Pinpoint the cell where the given text exists, returning its (X, Y) midpoint coordinate. 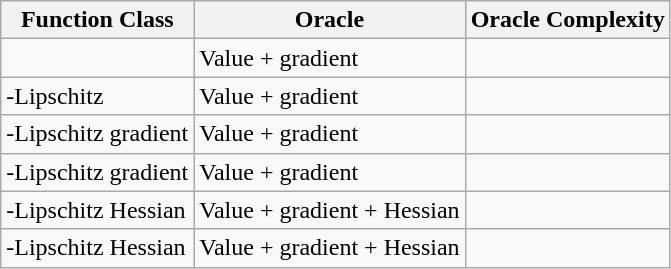
Oracle (330, 20)
-Lipschitz (98, 96)
Oracle Complexity (568, 20)
Function Class (98, 20)
